Return the [X, Y] coordinate for the center point of the cell that contains the specified text.  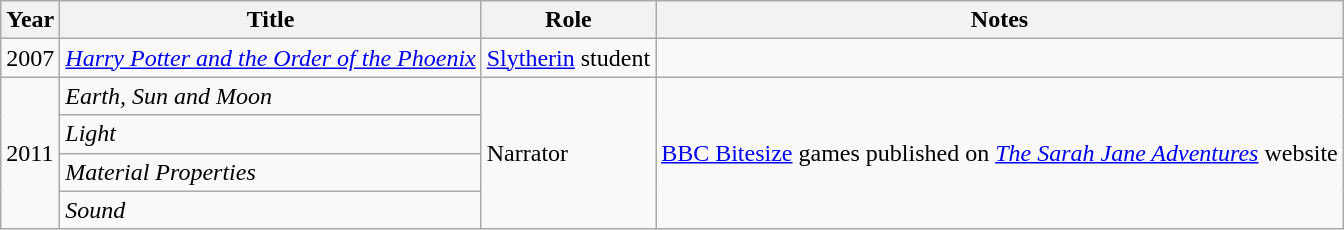
Slytherin student [568, 58]
2007 [30, 58]
Earth, Sun and Moon [270, 96]
Role [568, 20]
Year [30, 20]
2011 [30, 153]
Sound [270, 210]
Harry Potter and the Order of the Phoenix [270, 58]
BBC Bitesize games published on The Sarah Jane Adventures website [1000, 153]
Material Properties [270, 172]
Title [270, 20]
Narrator [568, 153]
Notes [1000, 20]
Light [270, 134]
